Scan for the cell matching the given text and deliver its [X, Y] coordinate at center. 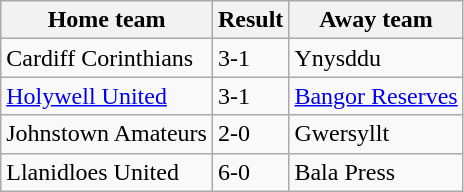
Result [250, 20]
Llanidloes United [107, 172]
6-0 [250, 172]
Johnstown Amateurs [107, 134]
2-0 [250, 134]
Cardiff Corinthians [107, 58]
Bala Press [376, 172]
Gwersyllt [376, 134]
Holywell United [107, 96]
Home team [107, 20]
Bangor Reserves [376, 96]
Ynysddu [376, 58]
Away team [376, 20]
